From the cell containing the given text, extract its center point as [x, y] coordinate. 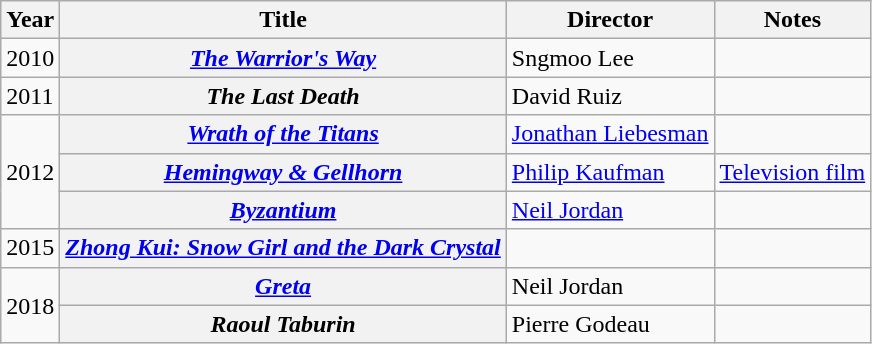
Byzantium [284, 210]
Notes [792, 20]
2010 [30, 58]
Hemingway & Gellhorn [284, 172]
2018 [30, 305]
Year [30, 20]
Wrath of the Titans [284, 134]
Sngmoo Lee [610, 58]
Title [284, 20]
Pierre Godeau [610, 324]
Zhong Kui: Snow Girl and the Dark Crystal [284, 248]
Television film [792, 172]
Raoul Taburin [284, 324]
2011 [30, 96]
The Last Death [284, 96]
2012 [30, 172]
Jonathan Liebesman [610, 134]
David Ruiz [610, 96]
Director [610, 20]
The Warrior's Way [284, 58]
2015 [30, 248]
Greta [284, 286]
Philip Kaufman [610, 172]
